Return the (X, Y) coordinate for the center point of the cell that contains the specified text.  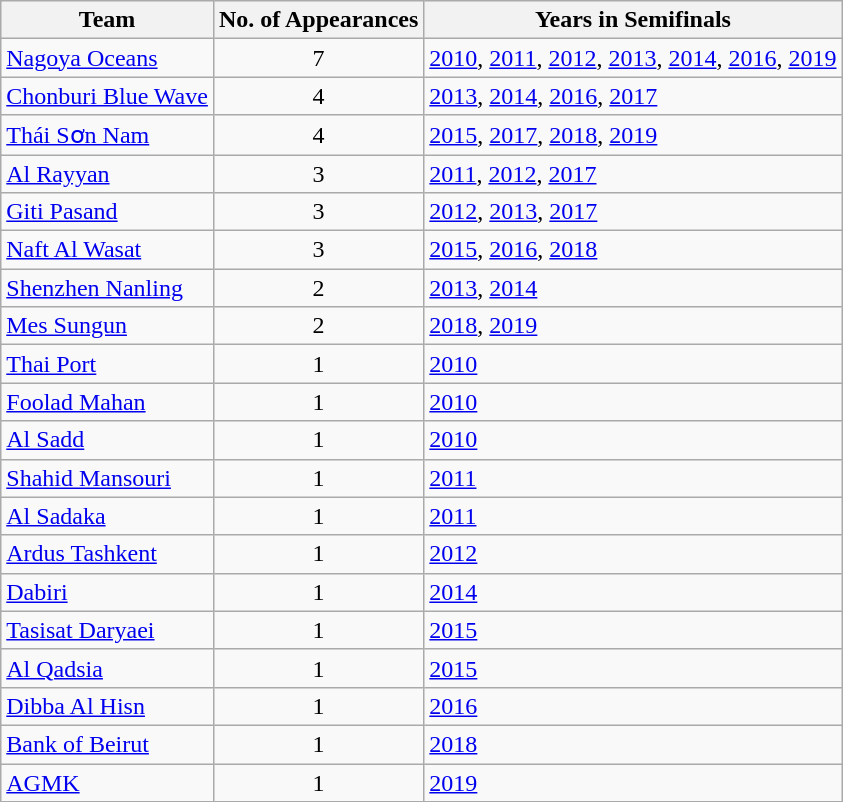
Nagoya Oceans (108, 58)
2016 (633, 706)
Bank of Beirut (108, 744)
Thái Sơn Nam (108, 135)
2010, 2011, 2012, 2013, 2014, 2016, 2019 (633, 58)
Shenzhen Nanling (108, 288)
Al Sadd (108, 440)
Tasisat Daryaei (108, 630)
Giti Pasand (108, 212)
2015, 2016, 2018 (633, 250)
2011, 2012, 2017 (633, 173)
7 (318, 58)
No. of Appearances (318, 20)
Years in Semifinals (633, 20)
Al Qadsia (108, 668)
Mes Sungun (108, 326)
2013, 2014, 2016, 2017 (633, 96)
2012, 2013, 2017 (633, 212)
2019 (633, 783)
Thai Port (108, 364)
Ardus Tashkent (108, 554)
Foolad Mahan (108, 402)
2012 (633, 554)
Chonburi Blue Wave (108, 96)
2013, 2014 (633, 288)
2018, 2019 (633, 326)
Dabiri (108, 592)
Dibba Al Hisn (108, 706)
Al Rayyan (108, 173)
Naft Al Wasat (108, 250)
AGMK (108, 783)
2014 (633, 592)
Al Sadaka (108, 516)
Shahid Mansouri (108, 478)
Team (108, 20)
2015, 2017, 2018, 2019 (633, 135)
2018 (633, 744)
